Return the [X, Y] coordinate for the center point of the cell that contains the specified text.  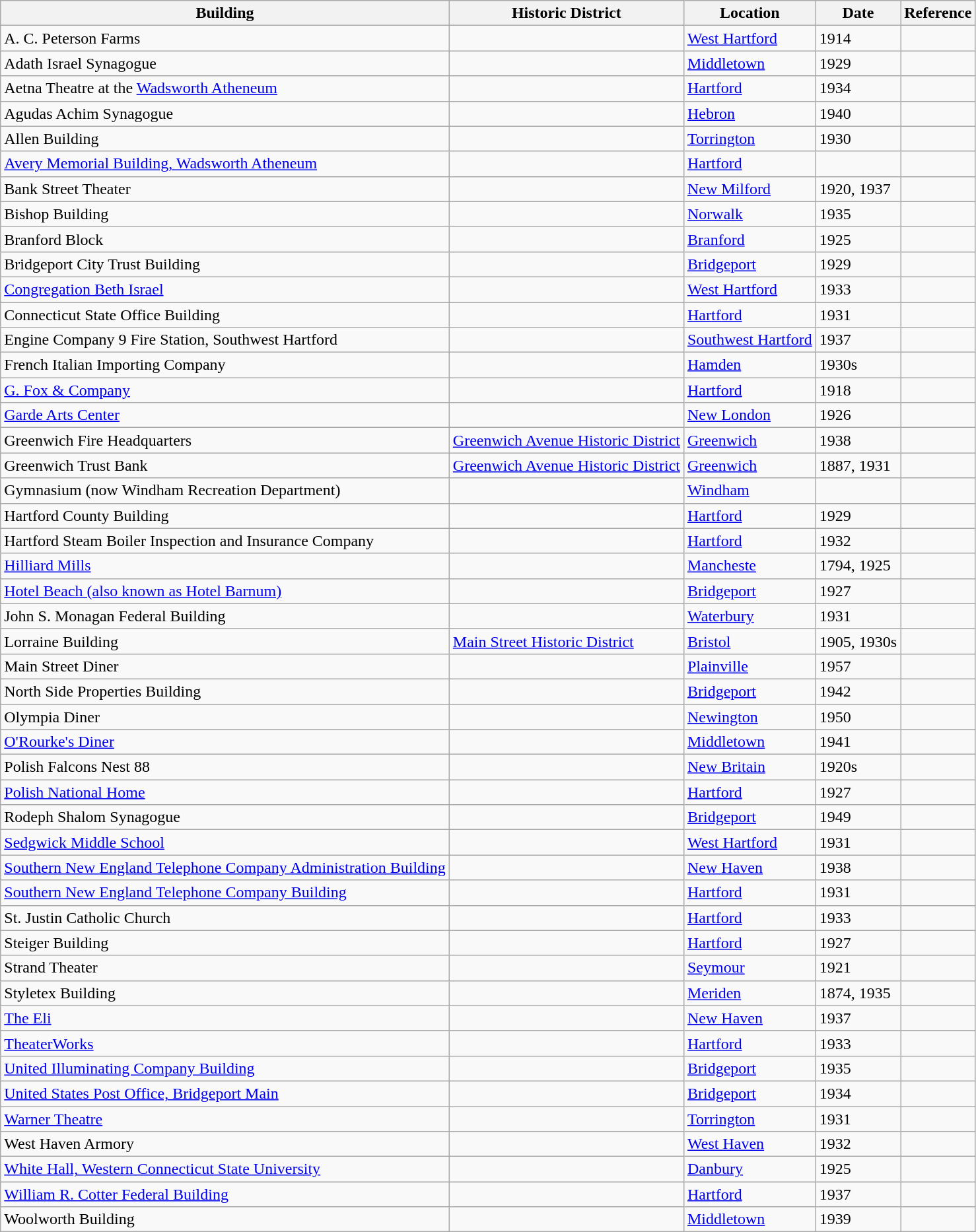
Bridgeport City Trust Building [225, 264]
St. Justin Catholic Church [225, 918]
Hartford County Building [225, 516]
Strand Theater [225, 968]
1794, 1925 [858, 566]
1940 [858, 114]
Allen Building [225, 139]
Hamden [749, 365]
West Haven Armory [225, 1144]
1942 [858, 691]
Greenwich Fire Headquarters [225, 440]
Newington [749, 716]
Main Street Diner [225, 666]
Danbury [749, 1169]
1930 [858, 139]
Olympia Diner [225, 716]
1874, 1935 [858, 993]
Congregation Beth Israel [225, 289]
Mancheste [749, 566]
O'Rourke's Diner [225, 742]
Southern New England Telephone Company Building [225, 893]
1887, 1931 [858, 465]
1950 [858, 716]
1926 [858, 415]
Garde Arts Center [225, 415]
Adath Israel Synagogue [225, 63]
Woolworth Building [225, 1219]
A. C. Peterson Farms [225, 38]
Seymour [749, 968]
1921 [858, 968]
Bank Street Theater [225, 189]
William R. Cotter Federal Building [225, 1194]
New Britain [749, 767]
Windham [749, 491]
1905, 1930s [858, 641]
Building [225, 13]
Location [749, 13]
Rodeph Shalom Synagogue [225, 817]
Bristol [749, 641]
Bishop Building [225, 214]
Hotel Beach (also known as Hotel Barnum) [225, 591]
Hartford Steam Boiler Inspection and Insurance Company [225, 541]
1957 [858, 666]
John S. Monagan Federal Building [225, 616]
West Haven [749, 1144]
1930s [858, 365]
New Milford [749, 189]
The Eli [225, 1018]
Reference [938, 13]
Branford Block [225, 239]
Plainville [749, 666]
Greenwich Trust Bank [225, 465]
Gymnasium (now Windham Recreation Department) [225, 491]
Meriden [749, 993]
Main Street Historic District [567, 641]
Date [858, 13]
Norwalk [749, 214]
United Illuminating Company Building [225, 1068]
Southern New England Telephone Company Administration Building [225, 868]
Warner Theatre [225, 1119]
1939 [858, 1219]
Aetna Theatre at the Wadsworth Atheneum [225, 88]
Hebron [749, 114]
North Side Properties Building [225, 691]
1941 [858, 742]
TheaterWorks [225, 1043]
Polish National Home [225, 792]
1918 [858, 390]
Avery Memorial Building, Wadsworth Atheneum [225, 164]
Steiger Building [225, 943]
Engine Company 9 Fire Station, Southwest Hartford [225, 340]
French Italian Importing Company [225, 365]
Southwest Hartford [749, 340]
Sedgwick Middle School [225, 842]
Historic District [567, 13]
1949 [858, 817]
Polish Falcons Nest 88 [225, 767]
Styletex Building [225, 993]
Branford [749, 239]
1920, 1937 [858, 189]
G. Fox & Company [225, 390]
Agudas Achim Synagogue [225, 114]
Waterbury [749, 616]
New London [749, 415]
United States Post Office, Bridgeport Main [225, 1093]
1920s [858, 767]
Hilliard Mills [225, 566]
White Hall, Western Connecticut State University [225, 1169]
Lorraine Building [225, 641]
Connecticut State Office Building [225, 315]
1914 [858, 38]
